Output the (x, y) coordinate of the center of the cell containing the given text.  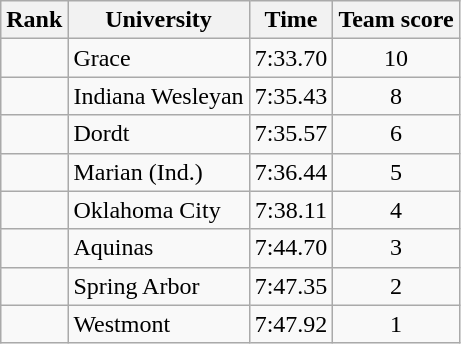
7:35.57 (291, 134)
6 (396, 134)
7:35.43 (291, 96)
7:47.35 (291, 286)
7:38.11 (291, 210)
7:47.92 (291, 324)
7:36.44 (291, 172)
Marian (Ind.) (158, 172)
10 (396, 58)
Team score (396, 20)
7:44.70 (291, 248)
8 (396, 96)
1 (396, 324)
2 (396, 286)
4 (396, 210)
Grace (158, 58)
7:33.70 (291, 58)
University (158, 20)
Westmont (158, 324)
Time (291, 20)
Rank (34, 20)
Dordt (158, 134)
Aquinas (158, 248)
Spring Arbor (158, 286)
3 (396, 248)
Indiana Wesleyan (158, 96)
5 (396, 172)
Oklahoma City (158, 210)
